Search for the cell housing the specified text and yield its (X, Y) center coordinate. 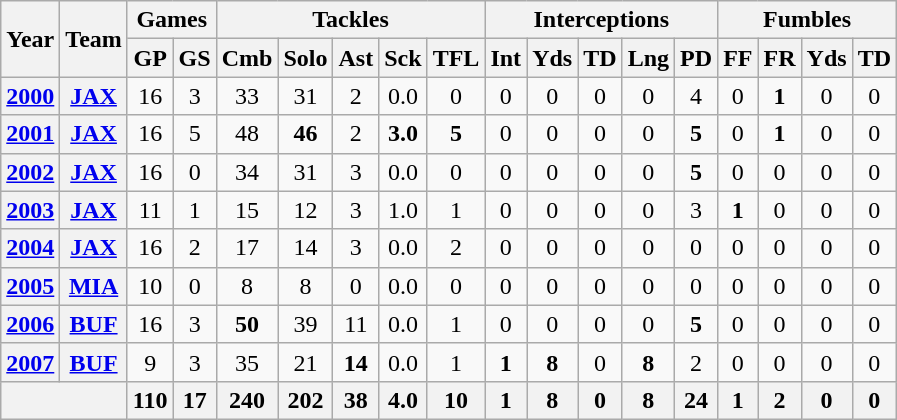
2002 (30, 172)
GP (150, 58)
Year (30, 39)
9 (150, 362)
Cmb (247, 58)
TFL (456, 58)
35 (247, 362)
2007 (30, 362)
GS (194, 58)
2005 (30, 286)
24 (696, 400)
2006 (30, 324)
38 (356, 400)
110 (150, 400)
202 (306, 400)
4.0 (403, 400)
50 (247, 324)
Fumbles (808, 20)
Lng (648, 58)
34 (247, 172)
FR (780, 58)
2000 (30, 96)
46 (306, 134)
PD (696, 58)
Games (172, 20)
240 (247, 400)
48 (247, 134)
Interceptions (602, 20)
Tackles (350, 20)
15 (247, 210)
Ast (356, 58)
39 (306, 324)
Sck (403, 58)
2004 (30, 248)
2003 (30, 210)
21 (306, 362)
Solo (306, 58)
1.0 (403, 210)
Team (94, 39)
3.0 (403, 134)
2001 (30, 134)
FF (738, 58)
12 (306, 210)
MIA (94, 286)
4 (696, 96)
Int (506, 58)
33 (247, 96)
